Search for the cell housing the specified text and yield its (x, y) center coordinate. 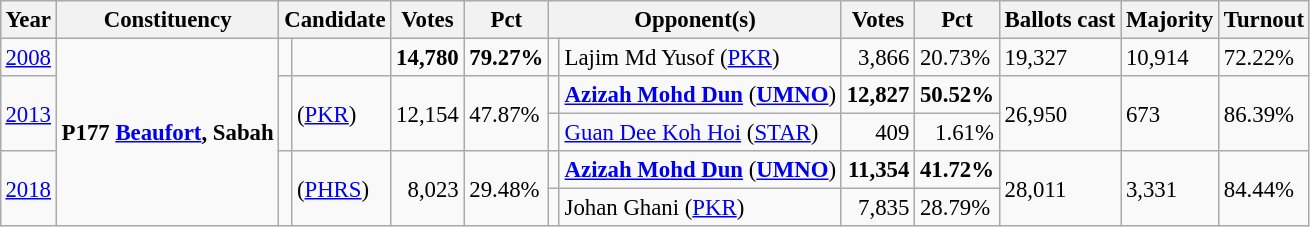
72.22% (1264, 57)
Lajim Md Yusof (PKR) (700, 57)
29.48% (506, 188)
84.44% (1264, 188)
86.39% (1264, 114)
2013 (28, 114)
2018 (28, 188)
3,866 (878, 57)
(PHRS) (342, 188)
Johan Ghani (PKR) (700, 208)
19,327 (1060, 57)
(PKR) (342, 114)
12,827 (878, 95)
3,331 (1170, 188)
409 (878, 133)
P177 Beaufort, Sabah (168, 132)
26,950 (1060, 114)
28,011 (1060, 188)
8,023 (428, 188)
2008 (28, 57)
Constituency (168, 20)
20.73% (958, 57)
79.27% (506, 57)
14,780 (428, 57)
Guan Dee Koh Hoi (STAR) (700, 133)
Majority (1170, 20)
50.52% (958, 95)
47.87% (506, 114)
7,835 (878, 208)
Ballots cast (1060, 20)
11,354 (878, 170)
673 (1170, 114)
1.61% (958, 133)
12,154 (428, 114)
Turnout (1264, 20)
41.72% (958, 170)
Year (28, 20)
Candidate (335, 20)
Opponent(s) (696, 20)
28.79% (958, 208)
10,914 (1170, 57)
